For the text-containing cell, return its midpoint in [x, y] coordinate format. 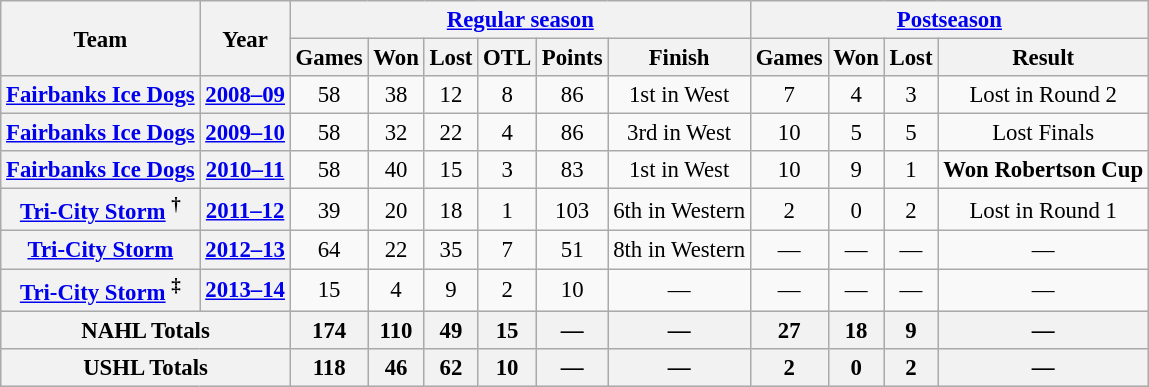
39 [329, 210]
2012–13 [245, 250]
Tri-City Storm † [100, 210]
51 [572, 250]
103 [572, 210]
6th in Western [679, 210]
Tri-City Storm [100, 250]
2013–14 [245, 290]
64 [329, 250]
8th in Western [679, 250]
2011–12 [245, 210]
46 [396, 367]
20 [396, 210]
OTL [508, 58]
USHL Totals [146, 367]
3rd in West [679, 133]
2008–09 [245, 95]
NAHL Totals [146, 330]
49 [451, 330]
Regular season [520, 20]
38 [396, 95]
Lost in Round 1 [1044, 210]
27 [789, 330]
174 [329, 330]
2009–10 [245, 133]
12 [451, 95]
Postseason [949, 20]
Won Robertson Cup [1044, 170]
40 [396, 170]
32 [396, 133]
Tri-City Storm ‡ [100, 290]
8 [508, 95]
Team [100, 38]
Result [1044, 58]
118 [329, 367]
110 [396, 330]
Year [245, 38]
83 [572, 170]
Lost Finals [1044, 133]
Finish [679, 58]
Lost in Round 2 [1044, 95]
2010–11 [245, 170]
62 [451, 367]
35 [451, 250]
Points [572, 58]
